Identify which cell holds the provided text, then report its [x, y] central coordinate. 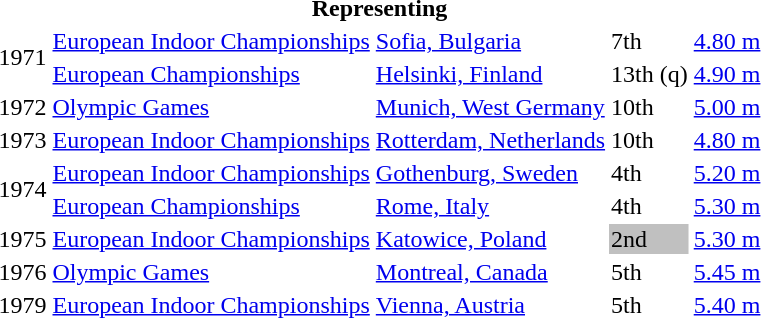
Helsinki, Finland [490, 74]
7th [650, 41]
Rotterdam, Netherlands [490, 140]
Gothenburg, Sweden [490, 173]
Katowice, Poland [490, 239]
Montreal, Canada [490, 272]
5th [650, 272]
Munich, West Germany [490, 107]
Rome, Italy [490, 206]
2nd [650, 239]
Sofia, Bulgaria [490, 41]
13th (q) [650, 74]
